Identify which cell holds the provided text, then report its [X, Y] central coordinate. 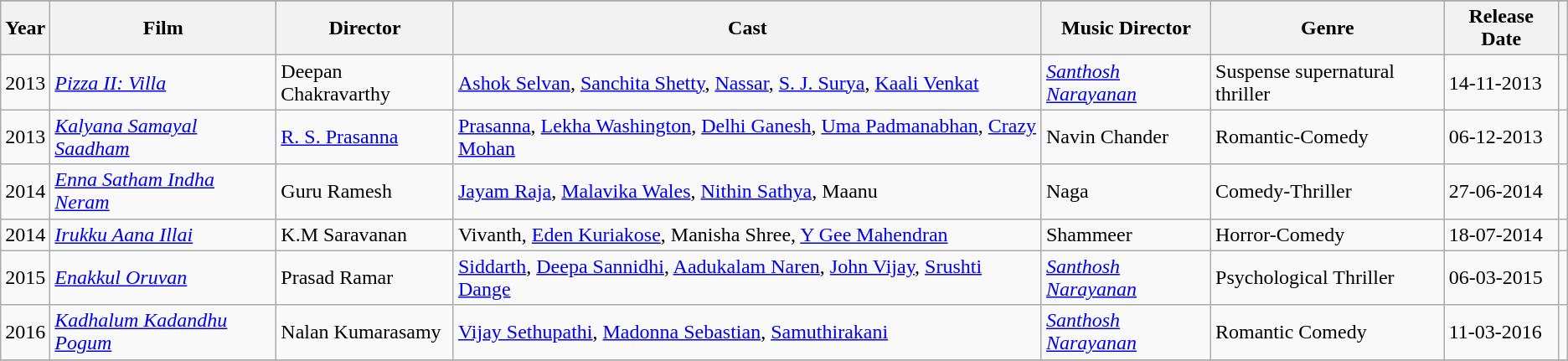
Irukku Aana Illai [163, 235]
Pizza II: Villa [163, 82]
Film [163, 28]
Psychological Thriller [1328, 278]
Year [25, 28]
Prasanna, Lekha Washington, Delhi Ganesh, Uma Padmanabhan, Crazy Mohan [747, 137]
Suspense supernatural thriller [1328, 82]
Romantic Comedy [1328, 332]
Naga [1126, 191]
14-11-2013 [1501, 82]
Ashok Selvan, Sanchita Shetty, Nassar, S. J. Surya, Kaali Venkat [747, 82]
Shammeer [1126, 235]
Romantic-Comedy [1328, 137]
2016 [25, 332]
06-12-2013 [1501, 137]
K.M Saravanan [365, 235]
Enakkul Oruvan [163, 278]
06-03-2015 [1501, 278]
Vivanth, Eden Kuriakose, Manisha Shree, Y Gee Mahendran [747, 235]
R. S. Prasanna [365, 137]
Kadhalum Kadandhu Pogum [163, 332]
Navin Chander [1126, 137]
Horror-Comedy [1328, 235]
Enna Satham Indha Neram [163, 191]
2015 [25, 278]
Jayam Raja, Malavika Wales, Nithin Sathya, Maanu [747, 191]
Prasad Ramar [365, 278]
Music Director [1126, 28]
Comedy-Thriller [1328, 191]
Cast [747, 28]
Nalan Kumarasamy [365, 332]
Director [365, 28]
Vijay Sethupathi, Madonna Sebastian, Samuthirakani [747, 332]
Deepan Chakravarthy [365, 82]
Release Date [1501, 28]
Kalyana Samayal Saadham [163, 137]
27-06-2014 [1501, 191]
18-07-2014 [1501, 235]
Guru Ramesh [365, 191]
Genre [1328, 28]
11-03-2016 [1501, 332]
Siddarth, Deepa Sannidhi, Aadukalam Naren, John Vijay, Srushti Dange [747, 278]
